From the cell containing the given text, extract its center point as [X, Y] coordinate. 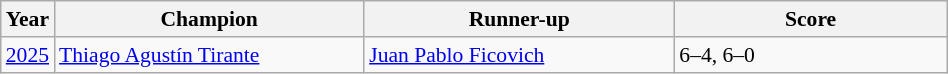
Thiago Agustín Tirante [209, 55]
Score [810, 19]
Runner-up [519, 19]
6–4, 6–0 [810, 55]
Juan Pablo Ficovich [519, 55]
2025 [28, 55]
Year [28, 19]
Champion [209, 19]
